Pinpoint the cell where the given text exists, returning its [x, y] midpoint coordinate. 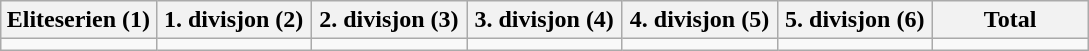
2. divisjon (3) [388, 20]
3. divisjon (4) [544, 20]
Total [1010, 20]
4. divisjon (5) [700, 20]
1. divisjon (2) [234, 20]
5. divisjon (6) [854, 20]
Eliteserien (1) [78, 20]
